Scan for the cell matching the given text and deliver its [x, y] coordinate at center. 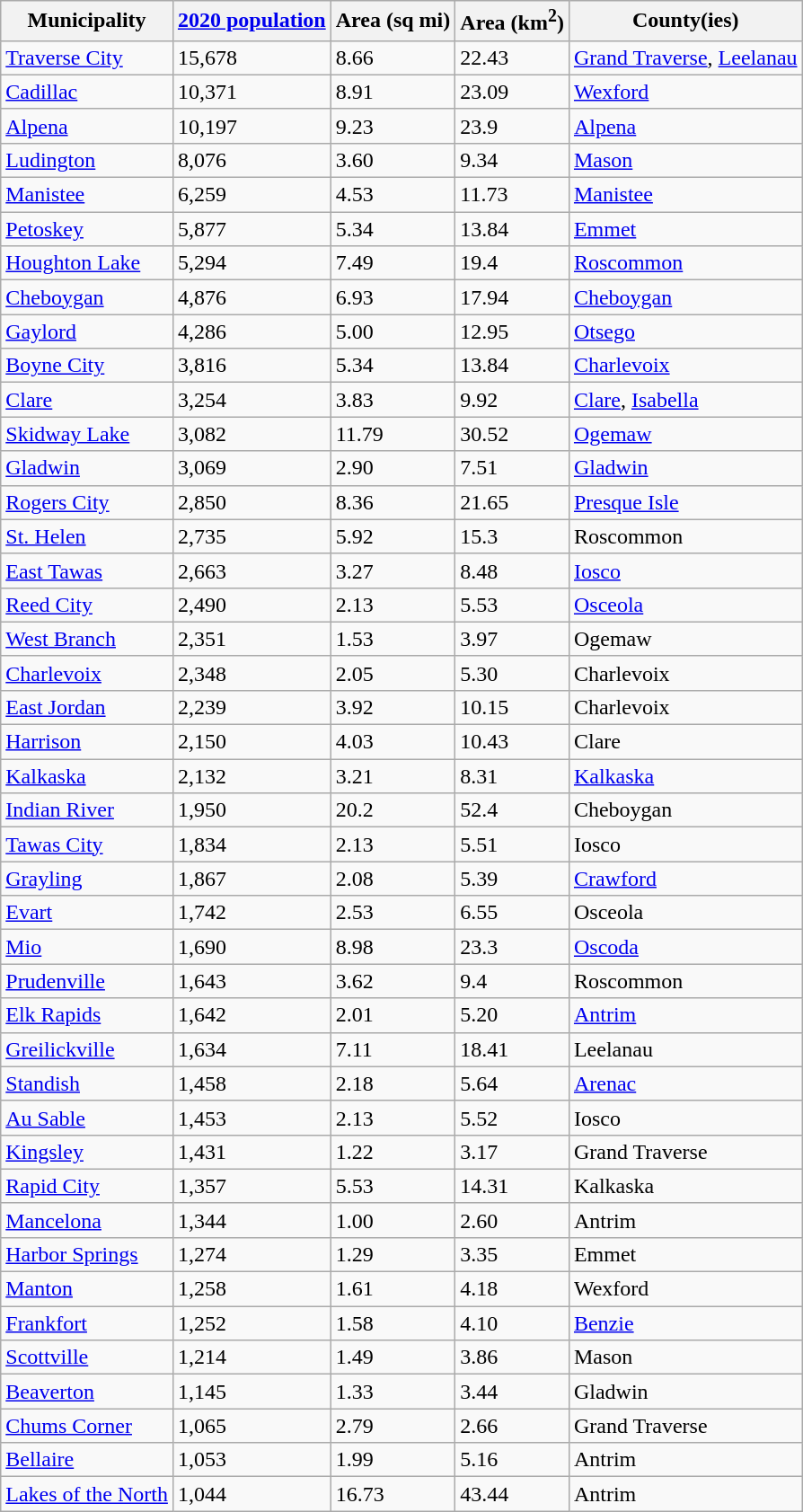
21.65 [512, 502]
Oscoda [685, 947]
4.53 [393, 195]
14.31 [512, 1186]
3,082 [251, 434]
Bellaire [87, 1460]
20.2 [393, 810]
1,950 [251, 810]
3.27 [393, 570]
Tawas City [87, 844]
12.95 [512, 332]
Evart [87, 913]
Traverse City [87, 57]
5.39 [512, 879]
1,214 [251, 1357]
3,069 [251, 468]
1,742 [251, 913]
1,458 [251, 1083]
Lakes of the North [87, 1494]
10.43 [512, 742]
Leelanau [685, 1049]
9.92 [512, 400]
8.36 [393, 502]
5.52 [512, 1118]
1,044 [251, 1494]
East Tawas [87, 570]
5.92 [393, 536]
2.01 [393, 1015]
3.17 [512, 1152]
1,643 [251, 981]
10,197 [251, 126]
30.52 [512, 434]
6.93 [393, 297]
Houghton Lake [87, 263]
1.49 [393, 1357]
9.23 [393, 126]
2020 population [251, 22]
4,876 [251, 297]
2.60 [512, 1220]
2,239 [251, 707]
1,834 [251, 844]
1,053 [251, 1460]
1,065 [251, 1426]
Cadillac [87, 92]
1.29 [393, 1254]
23.09 [512, 92]
East Jordan [87, 707]
17.94 [512, 297]
3.92 [393, 707]
Area (km2) [512, 22]
Rogers City [87, 502]
5.51 [512, 844]
Au Sable [87, 1118]
1,634 [251, 1049]
2.53 [393, 913]
8.98 [393, 947]
52.4 [512, 810]
11.79 [393, 434]
Crawford [685, 879]
1,690 [251, 947]
1,344 [251, 1220]
Reed City [87, 605]
5.30 [512, 673]
Clare, Isabella [685, 400]
Harrison [87, 742]
2,850 [251, 502]
Chums Corner [87, 1426]
1,145 [251, 1392]
22.43 [512, 57]
Beaverton [87, 1392]
2.08 [393, 879]
2,348 [251, 673]
9.34 [512, 160]
6.55 [512, 913]
8.48 [512, 570]
7.51 [512, 468]
1,867 [251, 879]
8,076 [251, 160]
3.83 [393, 400]
5.00 [393, 332]
2,150 [251, 742]
2,663 [251, 570]
1.61 [393, 1289]
3.44 [512, 1392]
Petoskey [87, 229]
Gaylord [87, 332]
1,357 [251, 1186]
16.73 [393, 1494]
4,286 [251, 332]
5.16 [512, 1460]
1,431 [251, 1152]
5.64 [512, 1083]
1,258 [251, 1289]
3.97 [512, 639]
18.41 [512, 1049]
Mancelona [87, 1220]
4.03 [393, 742]
County(ies) [685, 22]
10.15 [512, 707]
Arenac [685, 1083]
15,678 [251, 57]
Rapid City [87, 1186]
1,274 [251, 1254]
Prudenville [87, 981]
Grand Traverse, Leelanau [685, 57]
11.73 [512, 195]
2,132 [251, 776]
Manton [87, 1289]
6,259 [251, 195]
Elk Rapids [87, 1015]
5.20 [512, 1015]
1.00 [393, 1220]
Harbor Springs [87, 1254]
2.18 [393, 1083]
Kingsley [87, 1152]
2,490 [251, 605]
1.99 [393, 1460]
West Branch [87, 639]
1.53 [393, 639]
3.21 [393, 776]
Indian River [87, 810]
Boyne City [87, 366]
1.22 [393, 1152]
4.10 [512, 1323]
7.11 [393, 1049]
1,642 [251, 1015]
15.3 [512, 536]
Otsego [685, 332]
1.58 [393, 1323]
5,877 [251, 229]
1.33 [393, 1392]
2,735 [251, 536]
Mio [87, 947]
3.60 [393, 160]
10,371 [251, 92]
2.66 [512, 1426]
43.44 [512, 1494]
2.79 [393, 1426]
Standish [87, 1083]
St. Helen [87, 536]
3.86 [512, 1357]
1,453 [251, 1118]
19.4 [512, 263]
2,351 [251, 639]
2.90 [393, 468]
8.31 [512, 776]
7.49 [393, 263]
23.9 [512, 126]
3.35 [512, 1254]
Presque Isle [685, 502]
1,252 [251, 1323]
Benzie [685, 1323]
8.66 [393, 57]
8.91 [393, 92]
3,254 [251, 400]
Municipality [87, 22]
5,294 [251, 263]
23.3 [512, 947]
3.62 [393, 981]
Scottville [87, 1357]
Grayling [87, 879]
Area (sq mi) [393, 22]
2.05 [393, 673]
Frankfort [87, 1323]
3,816 [251, 366]
Greilickville [87, 1049]
Skidway Lake [87, 434]
4.18 [512, 1289]
9.4 [512, 981]
Ludington [87, 160]
